Return [x, y] of the center of cell containing provided text 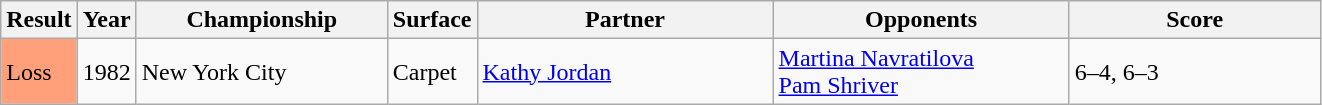
Result [39, 20]
Surface [432, 20]
Carpet [432, 72]
Opponents [921, 20]
Partner [625, 20]
Kathy Jordan [625, 72]
Year [106, 20]
Loss [39, 72]
Championship [262, 20]
Martina Navratilova Pam Shriver [921, 72]
New York City [262, 72]
1982 [106, 72]
Score [1194, 20]
6–4, 6–3 [1194, 72]
